For the text-containing cell, return its midpoint in [X, Y] coordinate format. 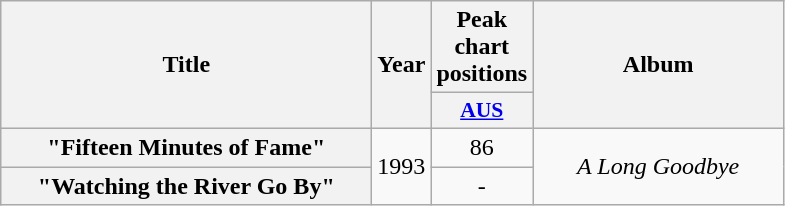
Year [402, 65]
86 [482, 147]
- [482, 185]
"Fifteen Minutes of Fame" [186, 147]
A Long Goodbye [658, 166]
AUS [482, 111]
Album [658, 65]
Title [186, 65]
1993 [402, 166]
"Watching the River Go By" [186, 185]
Peak chart positions [482, 47]
